From the cell containing the given text, extract its center point as [x, y] coordinate. 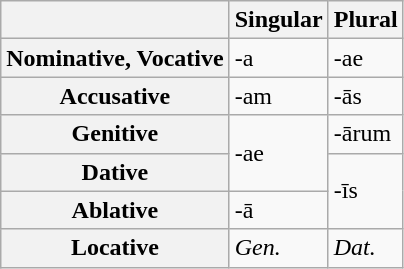
-am [278, 96]
Dative [115, 172]
Nominative, Vocative [115, 58]
-a [278, 58]
Dat. [366, 248]
Gen. [278, 248]
-ā [278, 210]
-ās [366, 96]
-īs [366, 191]
Locative [115, 248]
Ablative [115, 210]
Plural [366, 20]
Singular [278, 20]
-ārum [366, 134]
Genitive [115, 134]
Accusative [115, 96]
